From the cell containing the given text, extract its center point as (X, Y) coordinate. 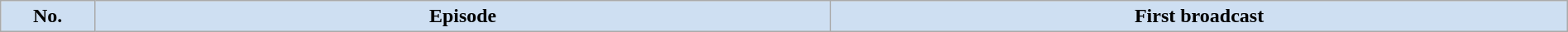
Episode (462, 16)
No. (48, 16)
First broadcast (1199, 16)
